Output the (x, y) coordinate of the center of the cell containing the given text.  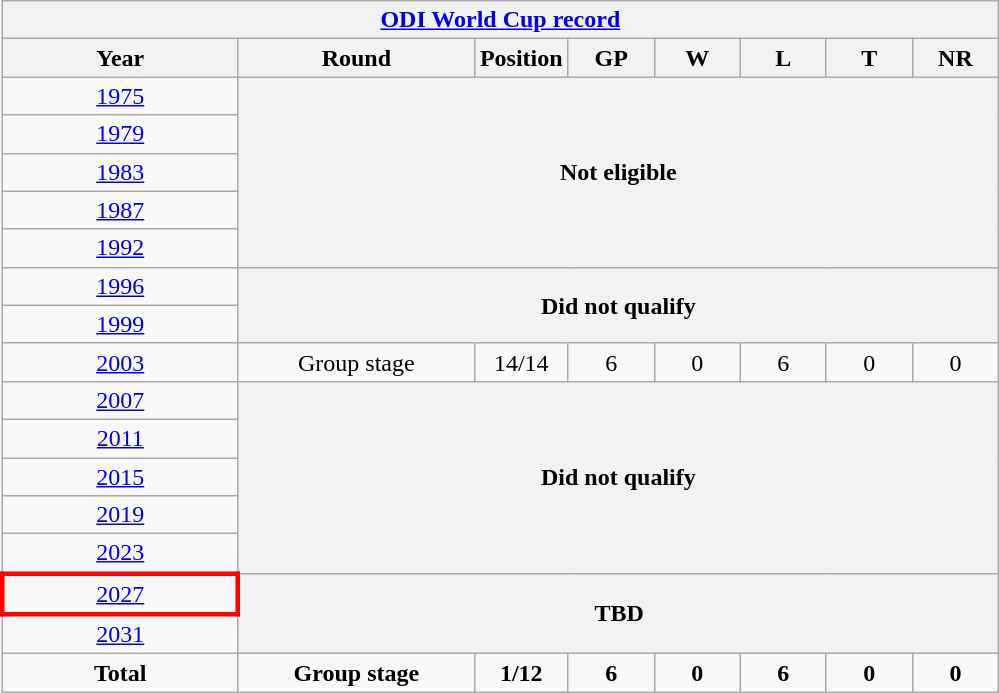
Position (521, 58)
1996 (120, 286)
NR (955, 58)
W (697, 58)
GP (611, 58)
2019 (120, 515)
2031 (120, 634)
Total (120, 673)
1975 (120, 96)
Year (120, 58)
1/12 (521, 673)
2027 (120, 594)
1999 (120, 324)
2011 (120, 438)
TBD (618, 614)
14/14 (521, 362)
2003 (120, 362)
2007 (120, 400)
Not eligible (618, 172)
2023 (120, 554)
T (869, 58)
1987 (120, 210)
Round (356, 58)
1983 (120, 172)
1979 (120, 134)
1992 (120, 248)
L (783, 58)
ODI World Cup record (500, 20)
2015 (120, 477)
